Extract the (X, Y) coordinate from the center of the cell holding the provided text.  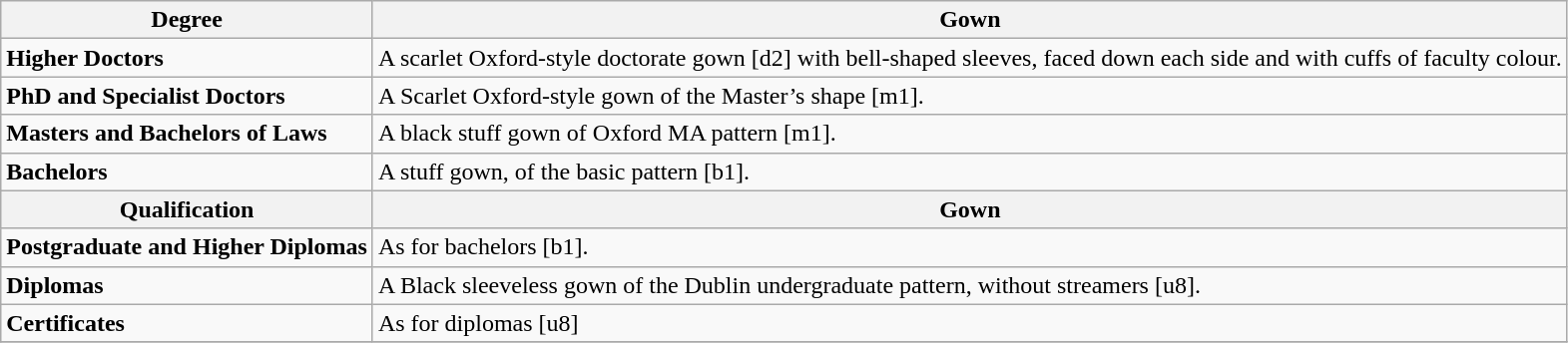
Masters and Bachelors of Laws (188, 134)
PhD and Specialist Doctors (188, 96)
A Black sleeveless gown of the Dublin undergraduate pattern, without streamers [u8]. (970, 285)
Postgraduate and Higher Diplomas (188, 247)
A Scarlet Oxford-style gown of the Master’s shape [m1]. (970, 96)
Certificates (188, 323)
As for diplomas [u8] (970, 323)
Diplomas (188, 285)
Bachelors (188, 171)
A black stuff gown of Oxford MA pattern [m1]. (970, 134)
A stuff gown, of the basic pattern [b1]. (970, 171)
Degree (188, 20)
A scarlet Oxford-style doctorate gown [d2] with bell-shaped sleeves, faced down each side and with cuffs of faculty colour. (970, 58)
As for bachelors [b1]. (970, 247)
Qualification (188, 209)
Higher Doctors (188, 58)
